Return the [x, y] coordinate for the center point of the cell that contains the specified text.  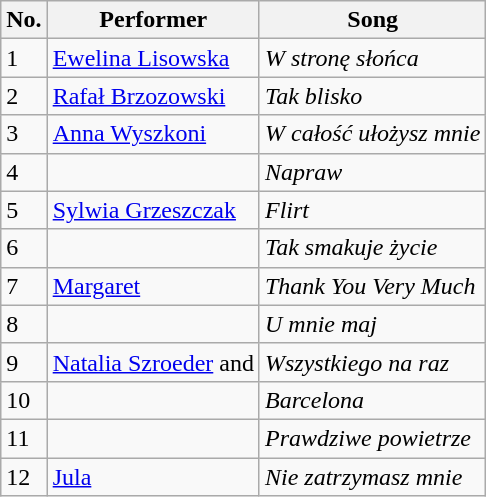
Flirt [372, 210]
Wszystkiego na raz [372, 362]
Anna Wyszkoni [153, 134]
10 [24, 400]
4 [24, 172]
11 [24, 438]
9 [24, 362]
Nie zatrzymasz mnie [372, 477]
No. [24, 20]
Napraw [372, 172]
Barcelona [372, 400]
Tak smakuje życie [372, 248]
U mnie maj [372, 324]
W stronę słońca [372, 58]
5 [24, 210]
Song [372, 20]
Performer [153, 20]
2 [24, 96]
Ewelina Lisowska [153, 58]
6 [24, 248]
Jula [153, 477]
Tak blisko [372, 96]
Prawdziwe powietrze [372, 438]
Sylwia Grzeszczak [153, 210]
W całość ułożysz mnie [372, 134]
Margaret [153, 286]
12 [24, 477]
3 [24, 134]
Rafał Brzozowski [153, 96]
1 [24, 58]
8 [24, 324]
Natalia Szroeder and [153, 362]
Thank You Very Much [372, 286]
7 [24, 286]
